Scan for the cell matching the given text and deliver its [x, y] coordinate at center. 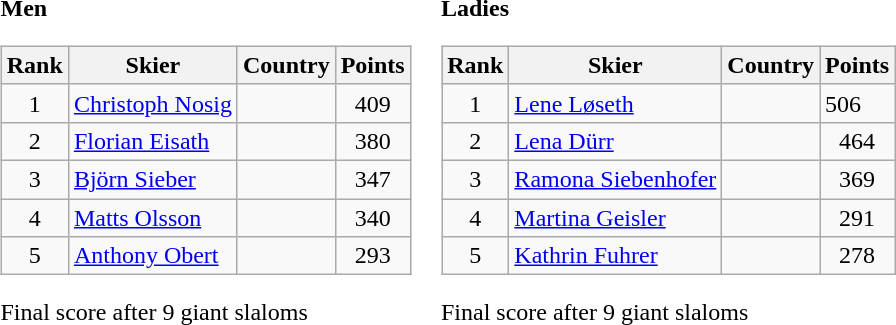
Björn Sieber [152, 179]
409 [372, 103]
380 [372, 141]
Florian Eisath [152, 141]
369 [858, 179]
Lene Løseth [616, 103]
464 [858, 141]
278 [858, 256]
291 [858, 217]
Ramona Siebenhofer [616, 179]
Kathrin Fuhrer [616, 256]
Anthony Obert [152, 256]
340 [372, 217]
Christoph Nosig [152, 103]
Martina Geisler [616, 217]
Lena Dürr [616, 141]
347 [372, 179]
506 [858, 103]
Matts Olsson [152, 217]
293 [372, 256]
